Scan for the cell matching the given text and deliver its [X, Y] coordinate at center. 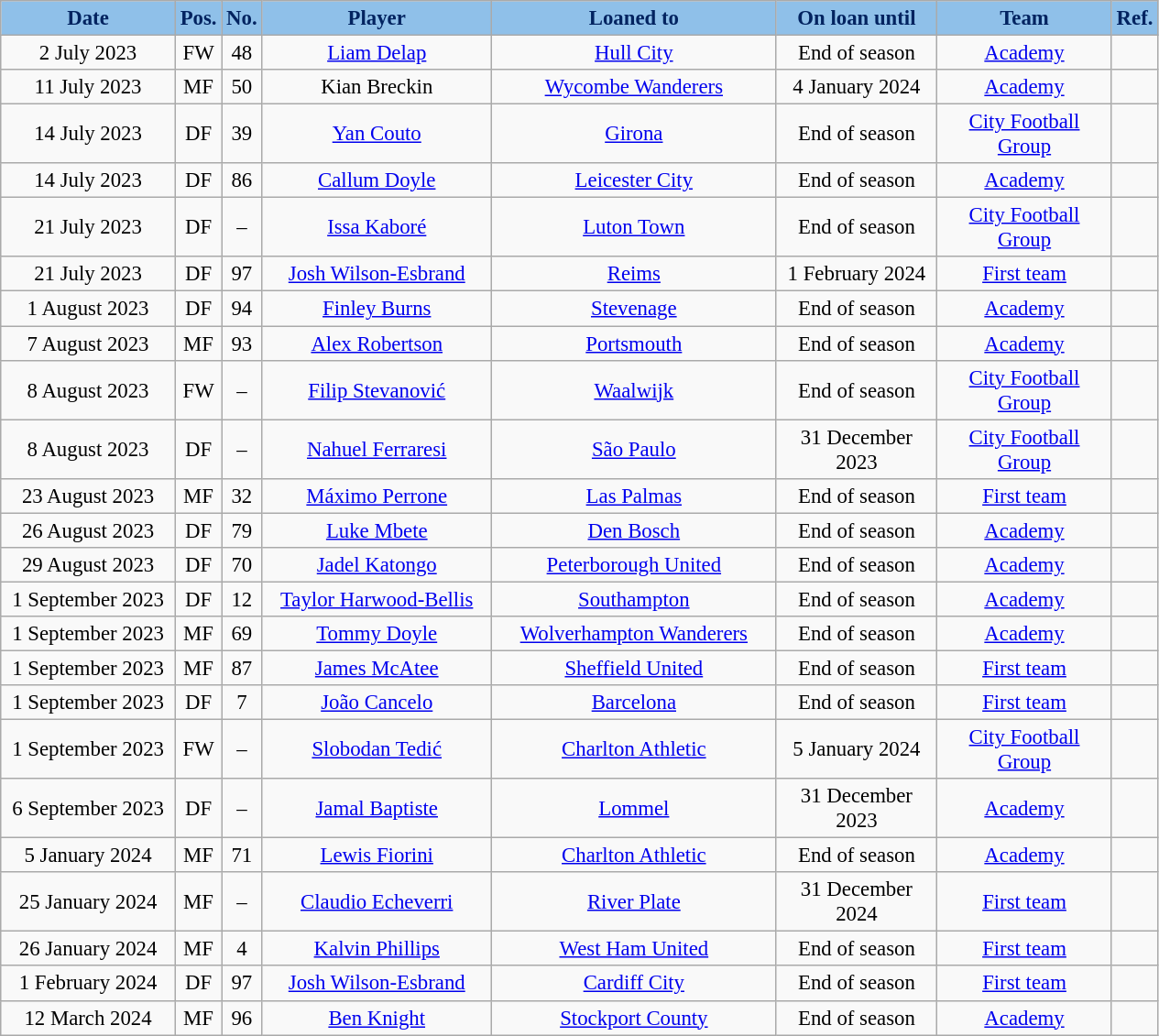
7 August 2023 [88, 344]
Ref. [1134, 18]
71 [242, 856]
70 [242, 565]
87 [242, 668]
Callum Doyle [377, 180]
11 July 2023 [88, 87]
São Paulo [634, 449]
1 August 2023 [88, 309]
Issa Kaboré [377, 227]
Tommy Doyle [377, 634]
4 [242, 949]
Barcelona [634, 703]
94 [242, 309]
On loan until [857, 18]
23 August 2023 [88, 496]
50 [242, 87]
No. [242, 18]
Taylor Harwood-Bellis [377, 599]
7 [242, 703]
Máximo Perrone [377, 496]
Reims [634, 274]
93 [242, 344]
Nahuel Ferraresi [377, 449]
Waalwijk [634, 390]
Finley Burns [377, 309]
2 July 2023 [88, 53]
69 [242, 634]
31 December 2024 [857, 901]
12 [242, 599]
39 [242, 134]
96 [242, 1018]
Hull City [634, 53]
6 September 2023 [88, 808]
Lommel [634, 808]
Stockport County [634, 1018]
Yan Couto [377, 134]
Den Bosch [634, 530]
79 [242, 530]
Sheffield United [634, 668]
Southampton [634, 599]
Kian Breckin [377, 87]
Portsmouth [634, 344]
Loaned to [634, 18]
Slobodan Tedić [377, 749]
Claudio Echeverri [377, 901]
12 March 2024 [88, 1018]
Luke Mbete [377, 530]
Luton Town [634, 227]
Leicester City [634, 180]
Jamal Baptiste [377, 808]
João Cancelo [377, 703]
Ben Knight [377, 1018]
Liam Delap [377, 53]
Kalvin Phillips [377, 949]
26 January 2024 [88, 949]
Cardiff City [634, 984]
29 August 2023 [88, 565]
Girona [634, 134]
West Ham United [634, 949]
Player [377, 18]
Filip Stevanović [377, 390]
Jadel Katongo [377, 565]
Pos. [198, 18]
Peterborough United [634, 565]
River Plate [634, 901]
Stevenage [634, 309]
32 [242, 496]
26 August 2023 [88, 530]
Alex Robertson [377, 344]
Team [1024, 18]
25 January 2024 [88, 901]
4 January 2024 [857, 87]
Lewis Fiorini [377, 856]
James McAtee [377, 668]
Wycombe Wanderers [634, 87]
Date [88, 18]
Wolverhampton Wanderers [634, 634]
Las Palmas [634, 496]
48 [242, 53]
86 [242, 180]
